Pinpoint the cell where the given text exists, returning its [x, y] midpoint coordinate. 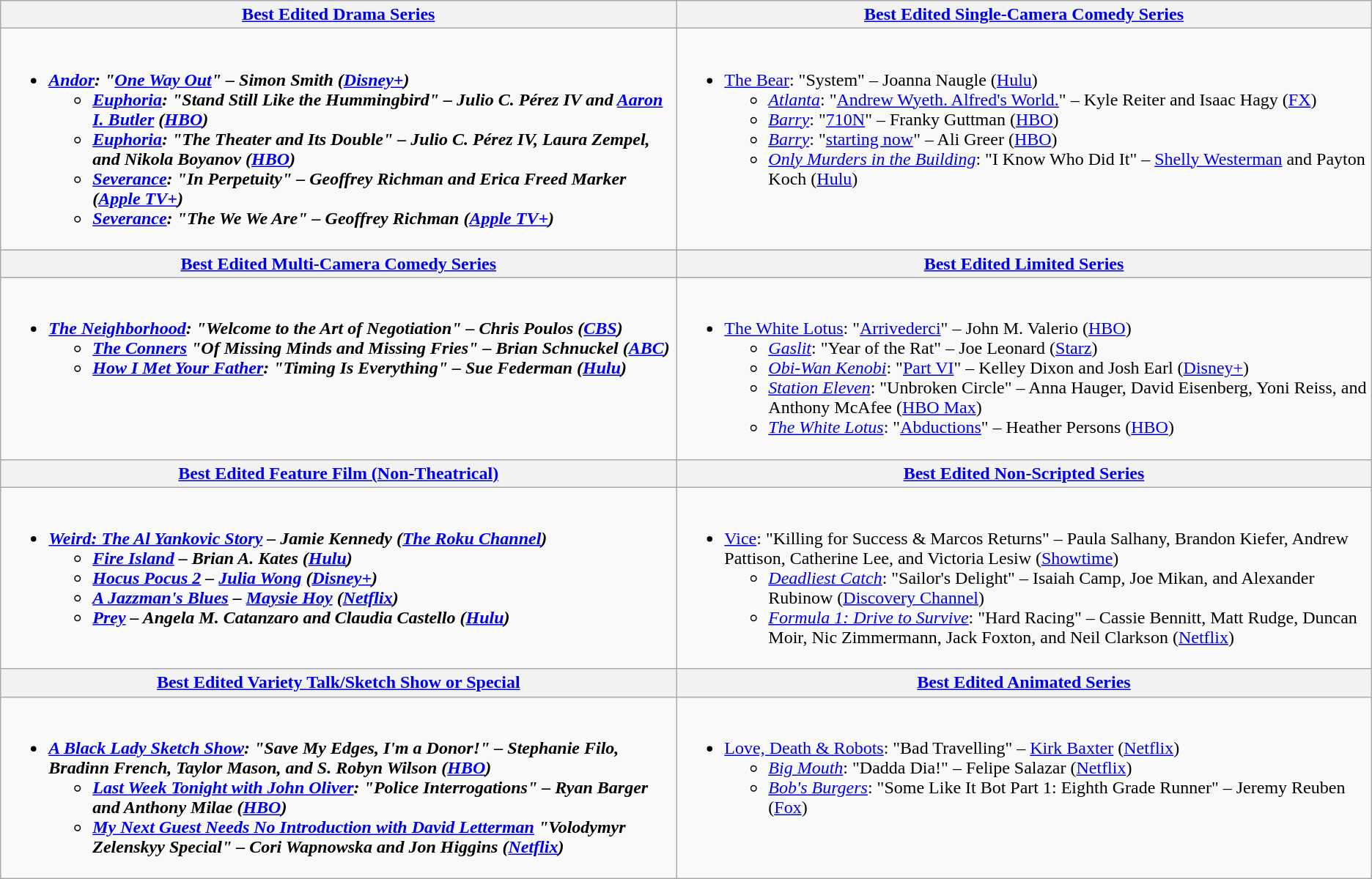
Best Edited Limited Series [1024, 264]
Best Edited Feature Film (Non-Theatrical) [339, 473]
Best Edited Animated Series [1024, 683]
Best Edited Non-Scripted Series [1024, 473]
Best Edited Multi-Camera Comedy Series [339, 264]
Best Edited Drama Series [339, 15]
Best Edited Single-Camera Comedy Series [1024, 15]
Best Edited Variety Talk/Sketch Show or Special [339, 683]
